Determine the (X, Y) coordinate at the center of the cell enclosing the given text.  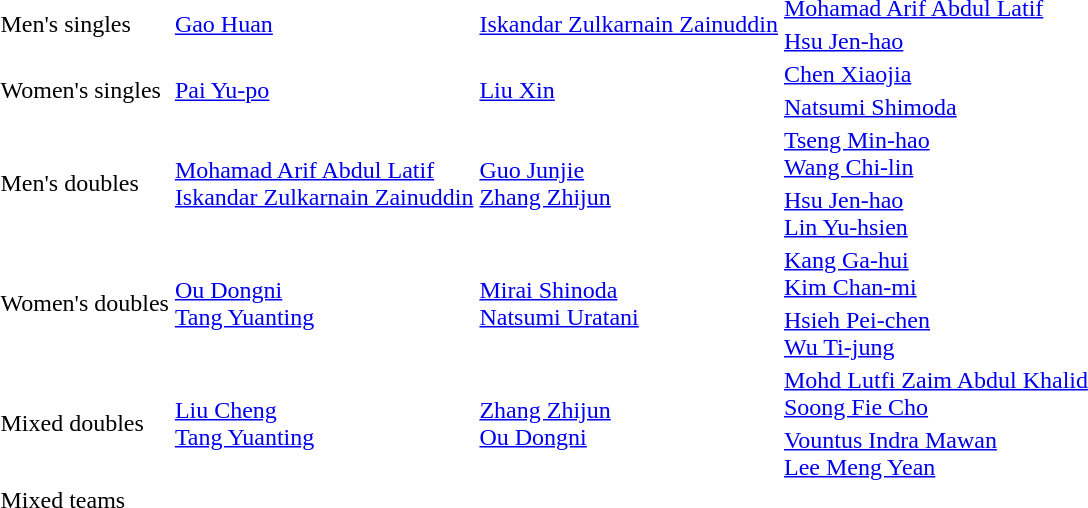
Zhang Zhijun Ou Dongni (629, 424)
Liu Cheng Tang Yuanting (324, 424)
Ou Dongni Tang Yuanting (324, 304)
Liu Xin (629, 90)
Mirai Shinoda Natsumi Uratani (629, 304)
Mohamad Arif Abdul Latif Iskandar Zulkarnain Zainuddin (324, 184)
Guo Junjie Zhang Zhijun (629, 184)
Pai Yu-po (324, 90)
